Detect which cell encompasses the target text, then output its [x, y] center coordinate. 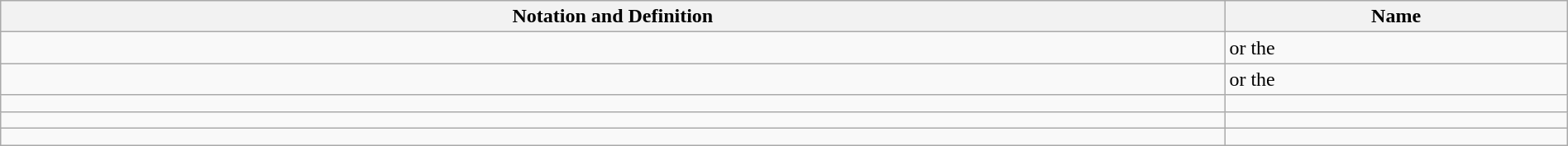
Notation and Definition [613, 16]
Name [1396, 16]
